Identify which cell holds the provided text, then report its [X, Y] central coordinate. 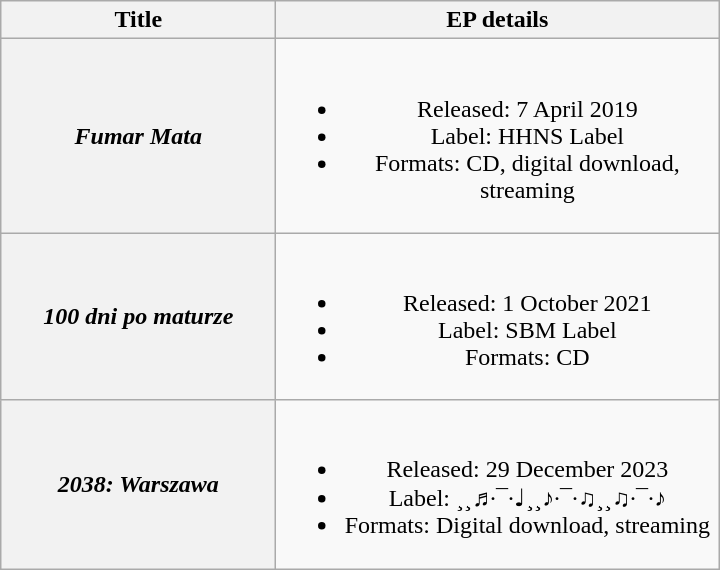
Title [138, 20]
Released: 1 October 2021Label: SBM LabelFormats: CD [498, 316]
Released: 29 December 2023Label: ¸¸♬·¯·♩¸¸♪·¯·♫¸¸♫·¯·♪Formats: Digital download, streaming [498, 484]
EP details [498, 20]
Released: 7 April 2019Label: HHNS LabelFormats: CD, digital download, streaming [498, 136]
2038: Warszawa [138, 484]
Fumar Mata [138, 136]
100 dni po maturze [138, 316]
